From the cell containing the given text, extract its center point as [X, Y] coordinate. 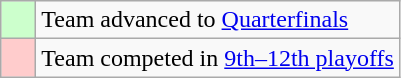
Team competed in 9th–12th playoffs [218, 58]
Team advanced to Quarterfinals [218, 20]
